Find where the given text appears and provide that cell's center as [X, Y] coordinate. 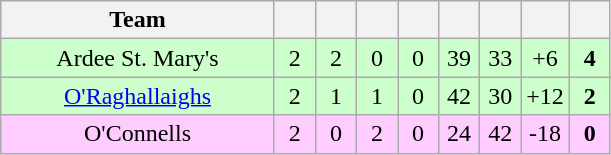
+12 [546, 96]
-18 [546, 134]
24 [460, 134]
4 [590, 58]
Ardee St. Mary's [138, 58]
33 [500, 58]
39 [460, 58]
O'Raghallaighs [138, 96]
Team [138, 20]
+6 [546, 58]
30 [500, 96]
O'Connells [138, 134]
